Extract the [X, Y] coordinate from the center of the cell holding the provided text.  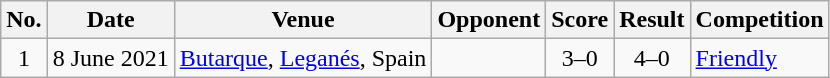
4–0 [652, 58]
Competition [760, 20]
Butarque, Leganés, Spain [303, 58]
Friendly [760, 58]
No. [24, 20]
Score [580, 20]
Date [110, 20]
Opponent [489, 20]
Result [652, 20]
1 [24, 58]
8 June 2021 [110, 58]
3–0 [580, 58]
Venue [303, 20]
